From the cell containing the given text, extract its center point as [X, Y] coordinate. 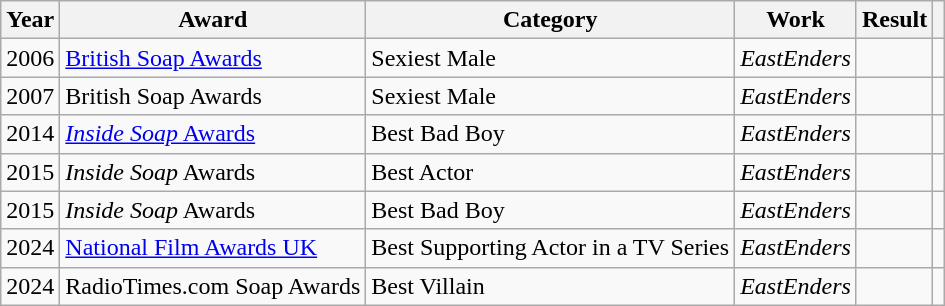
Best Supporting Actor in a TV Series [550, 248]
Year [30, 20]
Category [550, 20]
Best Villain [550, 286]
Best Actor [550, 172]
2014 [30, 134]
National Film Awards UK [213, 248]
RadioTimes.com Soap Awards [213, 286]
2007 [30, 96]
Work [796, 20]
2006 [30, 58]
Award [213, 20]
Result [894, 20]
